Determine the (X, Y) coordinate at the center of the cell enclosing the given text.  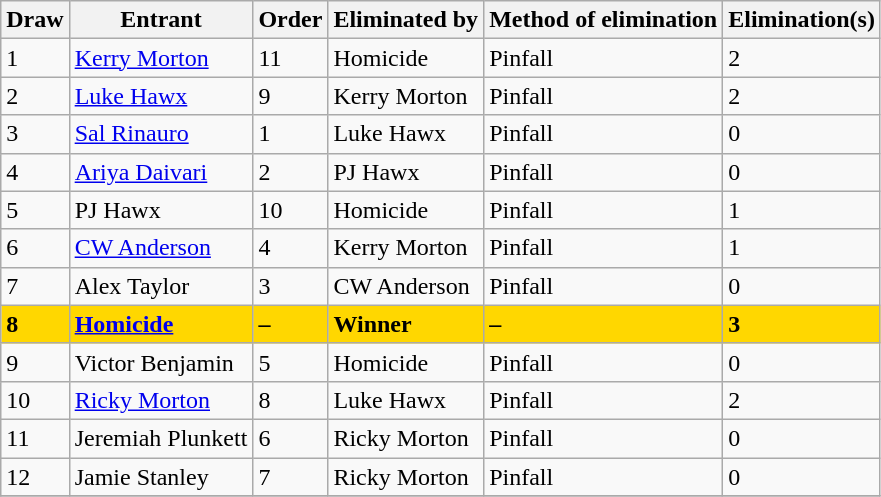
Victor Benjamin (161, 362)
Order (290, 20)
Alex Taylor (161, 286)
12 (35, 477)
Draw (35, 20)
Sal Rinauro (161, 134)
Method of elimination (604, 20)
Elimination(s) (802, 20)
Ariya Daivari (161, 172)
Eliminated by (406, 20)
Winner (406, 324)
Jamie Stanley (161, 477)
Jeremiah Plunkett (161, 438)
Entrant (161, 20)
